Return [X, Y] of the center of cell containing provided text 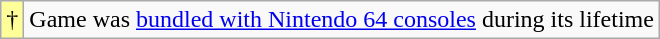
† [12, 20]
Game was bundled with Nintendo 64 consoles during its lifetime [342, 20]
